Pinpoint the cell where the given text exists, returning its (x, y) midpoint coordinate. 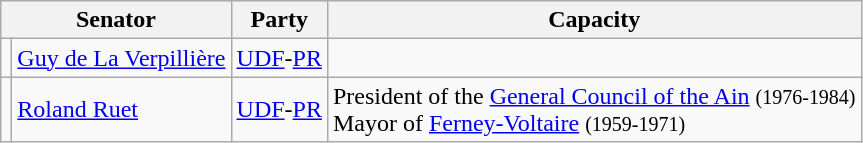
Capacity (594, 20)
Guy de La Verpillière (122, 58)
Roland Ruet (122, 110)
Party (279, 20)
Senator (116, 20)
President of the General Council of the Ain (1976-1984)Mayor of Ferney-Voltaire (1959-1971) (594, 110)
